Pinpoint the cell where the given text exists, returning its [x, y] midpoint coordinate. 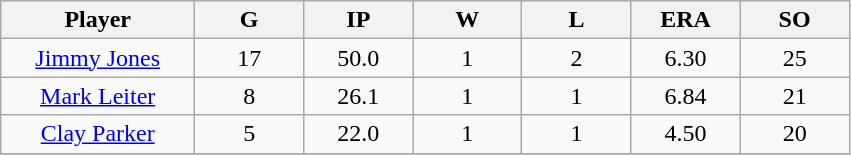
26.1 [358, 96]
6.84 [686, 96]
L [576, 20]
Player [98, 20]
2 [576, 58]
W [468, 20]
4.50 [686, 134]
Mark Leiter [98, 96]
21 [794, 96]
G [250, 20]
Jimmy Jones [98, 58]
22.0 [358, 134]
17 [250, 58]
25 [794, 58]
SO [794, 20]
5 [250, 134]
IP [358, 20]
20 [794, 134]
Clay Parker [98, 134]
ERA [686, 20]
6.30 [686, 58]
50.0 [358, 58]
8 [250, 96]
